Provide the (x, y) coordinate of the cell's center where the given text is located.  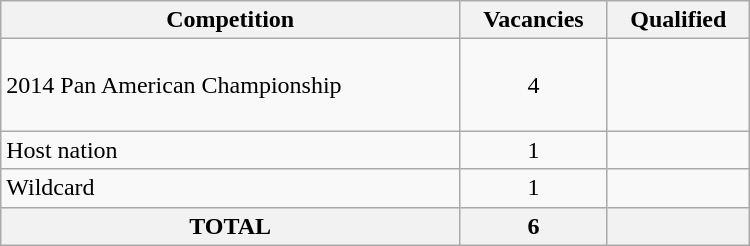
Vacancies (534, 20)
Qualified (678, 20)
TOTAL (230, 226)
2014 Pan American Championship (230, 85)
4 (534, 85)
Competition (230, 20)
Wildcard (230, 188)
6 (534, 226)
Host nation (230, 150)
